Provide the (X, Y) coordinate of the cell's center where the given text is located.  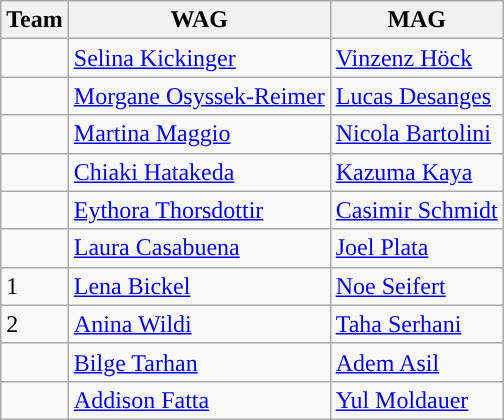
Addison Fatta (199, 400)
Yul Moldauer (416, 400)
Kazuma Kaya (416, 172)
Vinzenz Höck (416, 58)
Lucas Desanges (416, 96)
Nicola Bartolini (416, 134)
Lena Bickel (199, 286)
1 (35, 286)
Bilge Tarhan (199, 362)
Joel Plata (416, 248)
Casimir Schmidt (416, 210)
Team (35, 20)
Morgane Osyssek-Reimer (199, 96)
2 (35, 324)
Martina Maggio (199, 134)
MAG (416, 20)
Eythora Thorsdottir (199, 210)
Adem Asil (416, 362)
WAG (199, 20)
Taha Serhani (416, 324)
Chiaki Hatakeda (199, 172)
Selina Kickinger (199, 58)
Noe Seifert (416, 286)
Anina Wildi (199, 324)
Laura Casabuena (199, 248)
